From the cell containing the given text, extract its center point as (X, Y) coordinate. 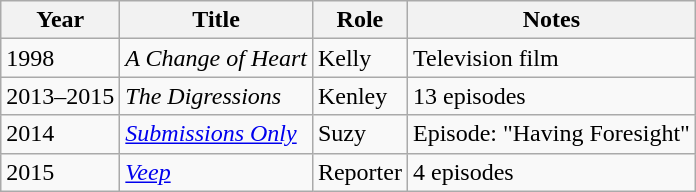
Submissions Only (216, 134)
Kenley (360, 96)
Notes (551, 20)
Veep (216, 172)
2013–2015 (60, 96)
Episode: "Having Foresight" (551, 134)
Suzy (360, 134)
1998 (60, 58)
Kelly (360, 58)
2015 (60, 172)
Role (360, 20)
Reporter (360, 172)
Title (216, 20)
Television film (551, 58)
13 episodes (551, 96)
Year (60, 20)
The Digressions (216, 96)
2014 (60, 134)
A Change of Heart (216, 58)
4 episodes (551, 172)
